Scan for the cell matching the given text and deliver its [X, Y] coordinate at center. 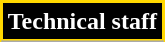
Technical staff [83, 22]
